Find where the given text appears and provide that cell's center as (x, y) coordinate. 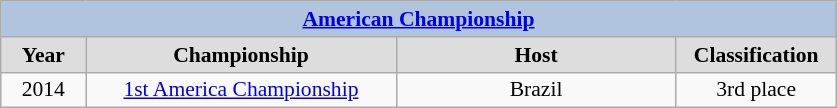
Classification (756, 55)
Year (44, 55)
Championship (241, 55)
2014 (44, 90)
1st America Championship (241, 90)
Host (536, 55)
3rd place (756, 90)
American Championship (419, 19)
Brazil (536, 90)
